Scan for the cell matching the given text and deliver its [x, y] coordinate at center. 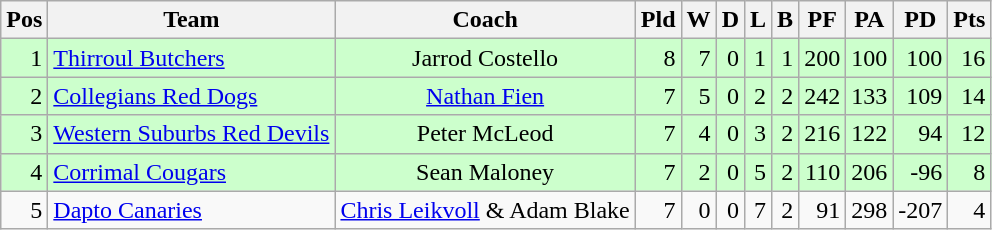
Sean Maloney [485, 172]
Corrimal Cougars [192, 172]
242 [822, 96]
91 [822, 210]
94 [920, 134]
D [730, 20]
206 [870, 172]
Pts [970, 20]
W [698, 20]
133 [870, 96]
PF [822, 20]
Western Suburbs Red Devils [192, 134]
216 [822, 134]
200 [822, 58]
Pos [24, 20]
PA [870, 20]
16 [970, 58]
PD [920, 20]
B [786, 20]
-207 [920, 210]
Coach [485, 20]
110 [822, 172]
L [758, 20]
109 [920, 96]
Collegians Red Dogs [192, 96]
Dapto Canaries [192, 210]
12 [970, 134]
Chris Leikvoll & Adam Blake [485, 210]
Team [192, 20]
Nathan Fien [485, 96]
Jarrod Costello [485, 58]
Pld [658, 20]
122 [870, 134]
Thirroul Butchers [192, 58]
298 [870, 210]
14 [970, 96]
Peter McLeod [485, 134]
-96 [920, 172]
